Capture the cell that displays the provided text and extract its (x, y) central coordinate. 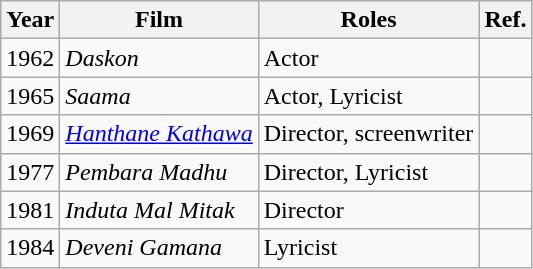
1984 (30, 248)
1977 (30, 172)
Year (30, 20)
Actor, Lyricist (368, 96)
Director (368, 210)
1965 (30, 96)
Induta Mal Mitak (159, 210)
Director, Lyricist (368, 172)
Saama (159, 96)
1969 (30, 134)
Lyricist (368, 248)
Pembara Madhu (159, 172)
Actor (368, 58)
1981 (30, 210)
Film (159, 20)
Hanthane Kathawa (159, 134)
Deveni Gamana (159, 248)
Daskon (159, 58)
Director, screenwriter (368, 134)
Roles (368, 20)
Ref. (506, 20)
1962 (30, 58)
